Determine the [x, y] coordinate at the center of the cell enclosing the given text.  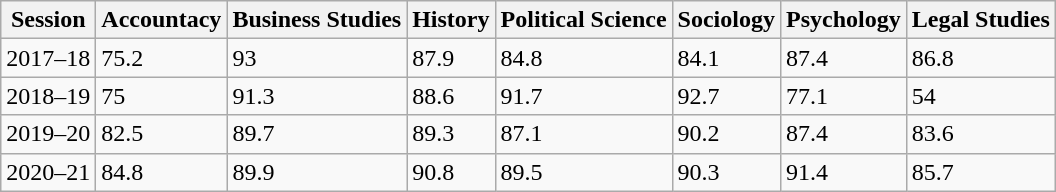
75 [162, 96]
83.6 [980, 134]
91.3 [317, 96]
88.6 [451, 96]
2017–18 [48, 58]
90.8 [451, 172]
Political Science [584, 20]
Legal Studies [980, 20]
90.2 [726, 134]
Accountacy [162, 20]
91.4 [843, 172]
82.5 [162, 134]
93 [317, 58]
History [451, 20]
87.9 [451, 58]
90.3 [726, 172]
87.1 [584, 134]
77.1 [843, 96]
89.5 [584, 172]
75.2 [162, 58]
2019–20 [48, 134]
89.7 [317, 134]
84.1 [726, 58]
2020–21 [48, 172]
54 [980, 96]
Session [48, 20]
91.7 [584, 96]
85.7 [980, 172]
Sociology [726, 20]
92.7 [726, 96]
Business Studies [317, 20]
89.3 [451, 134]
89.9 [317, 172]
2018–19 [48, 96]
86.8 [980, 58]
Psychology [843, 20]
